Output the [X, Y] coordinate of the center of the cell containing the given text.  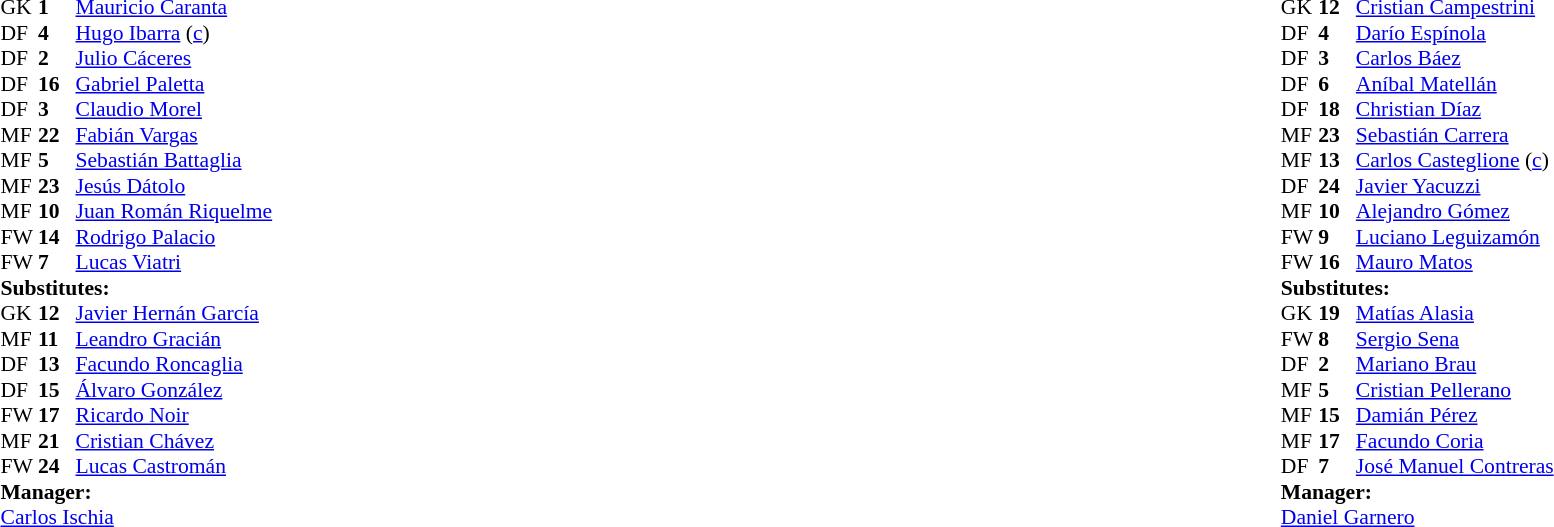
Lucas Castromán [174, 467]
Rodrigo Palacio [174, 237]
6 [1337, 84]
Matías Alasia [1455, 313]
Fabián Vargas [174, 135]
18 [1337, 109]
José Manuel Contreras [1455, 467]
Sergio Sena [1455, 339]
Darío Espínola [1455, 33]
Javier Hernán García [174, 313]
Claudio Morel [174, 109]
Cristian Chávez [174, 441]
Julio Cáceres [174, 59]
14 [57, 237]
Facundo Roncaglia [174, 365]
22 [57, 135]
Aníbal Matellán [1455, 84]
8 [1337, 339]
Sebastián Carrera [1455, 135]
Carlos Báez [1455, 59]
19 [1337, 313]
21 [57, 441]
Luciano Leguizamón [1455, 237]
12 [57, 313]
Alejandro Gómez [1455, 211]
Leandro Gracián [174, 339]
Christian Díaz [1455, 109]
11 [57, 339]
Javier Yacuzzi [1455, 186]
Gabriel Paletta [174, 84]
Sebastián Battaglia [174, 161]
Mariano Brau [1455, 365]
Cristian Pellerano [1455, 390]
Hugo Ibarra (c) [174, 33]
Damián Pérez [1455, 415]
9 [1337, 237]
Mauro Matos [1455, 263]
Ricardo Noir [174, 415]
Carlos Casteglione (c) [1455, 161]
Juan Román Riquelme [174, 211]
Lucas Viatri [174, 263]
Facundo Coria [1455, 441]
Álvaro González [174, 390]
Jesús Dátolo [174, 186]
